Provide the (x, y) coordinate of the cell's center where the given text is located.  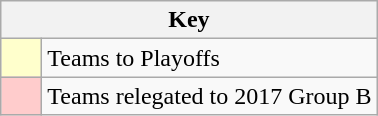
Key (189, 20)
Teams relegated to 2017 Group B (210, 96)
Teams to Playoffs (210, 58)
